Identify which cell holds the provided text, then report its (X, Y) central coordinate. 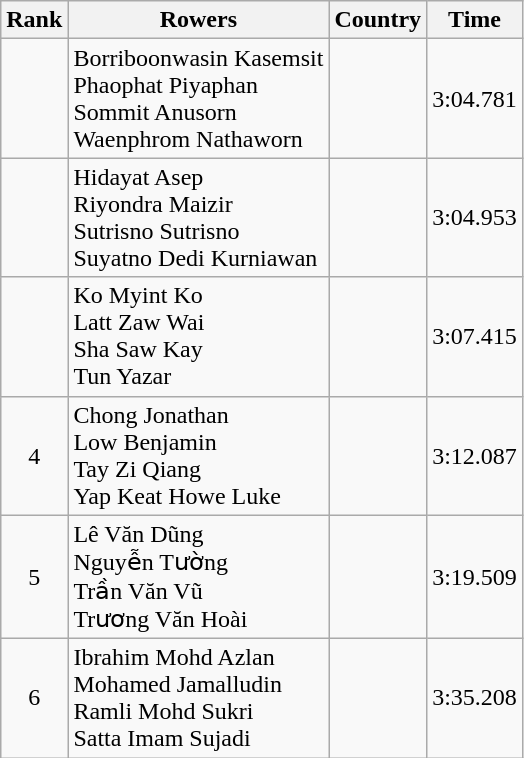
Hidayat AsepRiyondra MaizirSutrisno SutrisnoSuyatno Dedi Kurniawan (198, 218)
Country (378, 20)
Time (475, 20)
3:35.208 (475, 698)
5 (34, 577)
Borriboonwasin KasemsitPhaophat PiyaphanSommit AnusornWaenphrom Nathaworn (198, 98)
3:04.953 (475, 218)
3:07.415 (475, 336)
6 (34, 698)
Rowers (198, 20)
Ko Myint KoLatt Zaw WaiSha Saw KayTun Yazar (198, 336)
4 (34, 456)
Chong JonathanLow BenjaminTay Zi QiangYap Keat Howe Luke (198, 456)
3:12.087 (475, 456)
3:04.781 (475, 98)
Lê Văn DũngNguyễn TườngTrần Văn VũTrương Văn Hoài (198, 577)
3:19.509 (475, 577)
Rank (34, 20)
Ibrahim Mohd AzlanMohamed JamalludinRamli Mohd SukriSatta Imam Sujadi (198, 698)
